Provide the [x, y] coordinate of the cell's center where the given text is located.  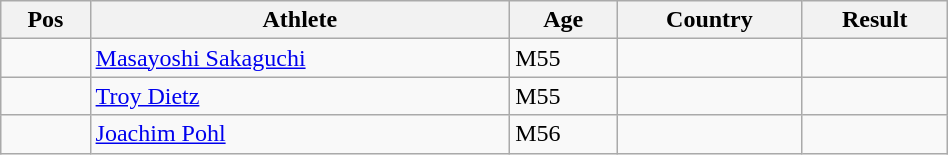
Athlete [300, 20]
Joachim Pohl [300, 134]
Country [710, 20]
Masayoshi Sakaguchi [300, 58]
Result [874, 20]
Age [564, 20]
M56 [564, 134]
Pos [46, 20]
Troy Dietz [300, 96]
